Provide the (X, Y) coordinate of the cell's center where the given text is located.  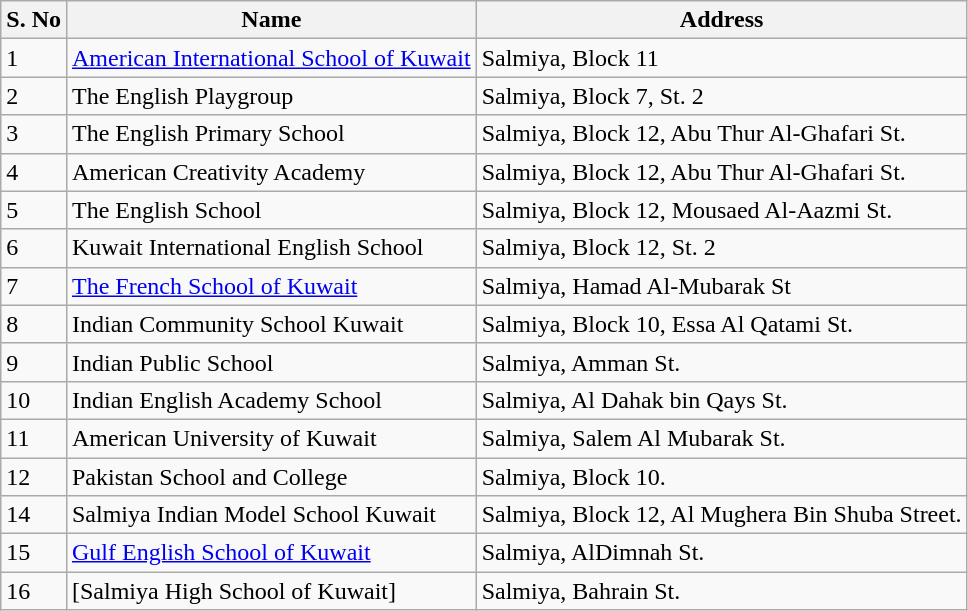
S. No (34, 20)
American Creativity Academy (271, 172)
Salmiya Indian Model School Kuwait (271, 515)
[Salmiya High School of Kuwait] (271, 591)
8 (34, 324)
Salmiya, Block 12, St. 2 (722, 248)
1 (34, 58)
The English Primary School (271, 134)
Salmiya, Hamad Al-Mubarak St (722, 286)
Address (722, 20)
7 (34, 286)
Gulf English School of Kuwait (271, 553)
11 (34, 438)
The French School of Kuwait (271, 286)
Salmiya, Block 10. (722, 477)
Salmiya, Block 11 (722, 58)
American University of Kuwait (271, 438)
Indian Public School (271, 362)
3 (34, 134)
Name (271, 20)
5 (34, 210)
Salmiya, Amman St. (722, 362)
10 (34, 400)
Salmiya, Block 12, Al Mughera Bin Shuba Street. (722, 515)
Indian English Academy School (271, 400)
16 (34, 591)
4 (34, 172)
Indian Community School Kuwait (271, 324)
2 (34, 96)
6 (34, 248)
15 (34, 553)
Pakistan School and College (271, 477)
Salmiya, Al Dahak bin Qays St. (722, 400)
The English School (271, 210)
American International School of Kuwait (271, 58)
9 (34, 362)
Salmiya, Block 10, Essa Al Qatami St. (722, 324)
Salmiya, Salem Al Mubarak St. (722, 438)
Salmiya, Block 7, St. 2 (722, 96)
Salmiya, AlDimnah St. (722, 553)
The English Playgroup (271, 96)
Kuwait International English School (271, 248)
12 (34, 477)
Salmiya, Block 12, Mousaed Al-Aazmi St. (722, 210)
14 (34, 515)
Salmiya, Bahrain St. (722, 591)
